Identify which cell holds the provided text, then report its (X, Y) central coordinate. 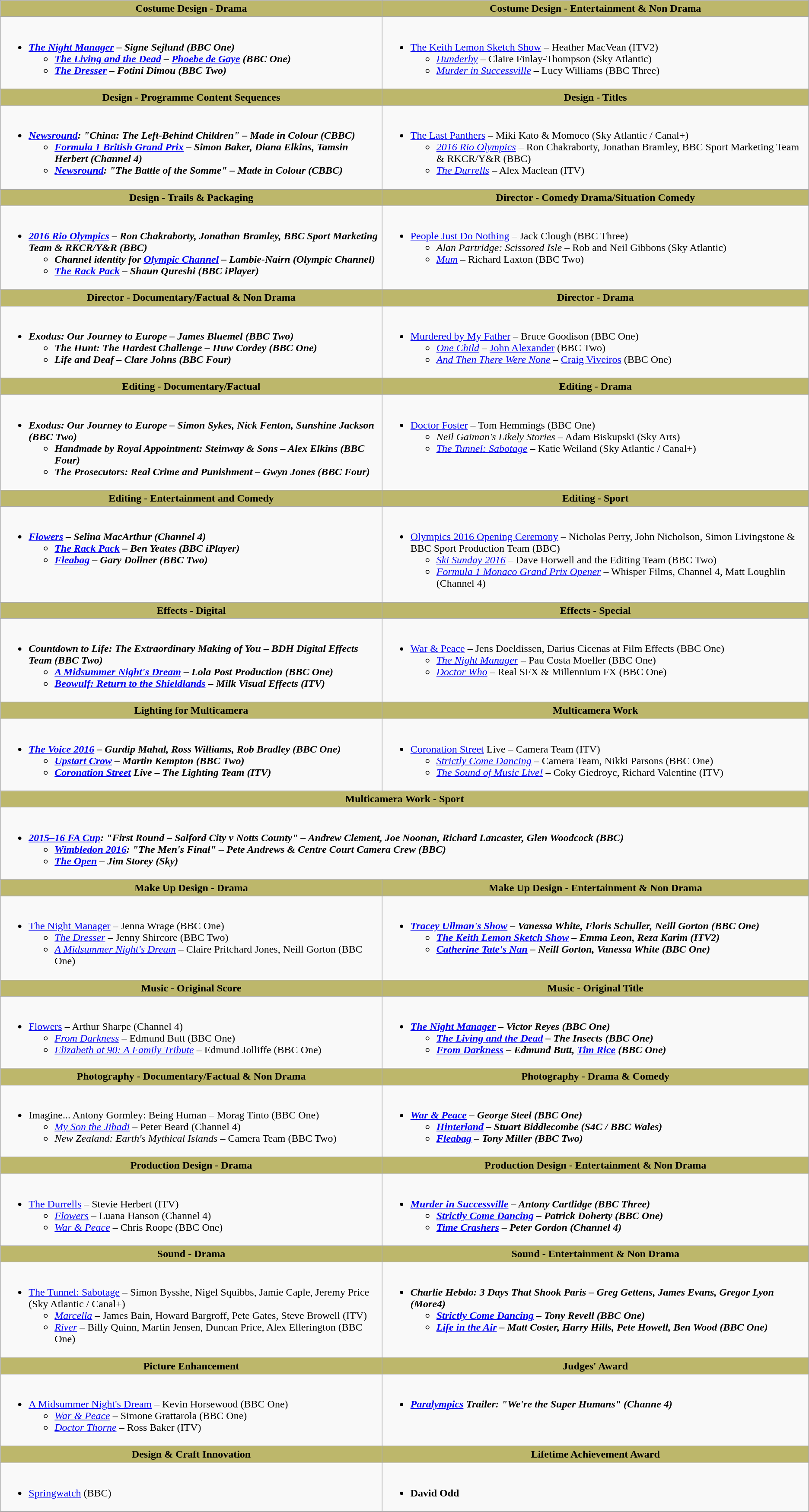
Make Up Design - Entertainment & Non Drama (596, 888)
Multicamera Work (596, 711)
Design - Programme Content Sequences (191, 97)
Photography - Drama & Comedy (596, 1077)
Production Design - Entertainment & Non Drama (596, 1165)
The Durrells – Stevie Herbert (ITV)Flowers – Luana Hanson (Channel 4)War & Peace – Chris Roope (BBC One) (191, 1210)
A Midsummer Night's Dream – Kevin Horsewood (BBC One)War & Peace – Simone Grattarola (BBC One)Doctor Thorne – Ross Baker (ITV) (191, 1410)
Design - Titles (596, 97)
Music - Original Title (596, 988)
Springwatch (BBC) (191, 1487)
Director - Documentary/Factual & Non Drama (191, 298)
Production Design - Drama (191, 1165)
Judges' Award (596, 1366)
Lighting for Multicamera (191, 711)
Make Up Design - Drama (191, 888)
Editing - Sport (596, 498)
Music - Original Score (191, 988)
Editing - Drama (596, 386)
Flowers – Arthur Sharpe (Channel 4)From Darkness – Edmund Butt (BBC One)Elizabeth at 90: A Family Tribute – Edmund Jolliffe (BBC One) (191, 1032)
Costume Design - Drama (191, 9)
Effects - Special (596, 610)
Photography - Documentary/Factual & Non Drama (191, 1077)
Costume Design - Entertainment & Non Drama (596, 9)
The Night Manager – Victor Reyes (BBC One)The Living and the Dead – The Insects (BBC One)From Darkness – Edmund Butt, Tim Rice (BBC One) (596, 1032)
Flowers – Selina MacArthur (Channel 4)The Rack Pack – Ben Yeates (BBC iPlayer)Fleabag – Gary Dollner (BBC Two) (191, 554)
Murder in Successville – Antony Cartlidge (BBC Three)Strictly Come Dancing – Patrick Doherty (BBC One)Time Crashers – Peter Gordon (Channel 4) (596, 1210)
David Odd (596, 1487)
Sound - Drama (191, 1254)
Design & Craft Innovation (191, 1455)
Effects - Digital (191, 610)
Picture Enhancement (191, 1366)
Lifetime Achievement Award (596, 1455)
The Night Manager – Signe Sejlund (BBC One)The Living and the Dead – Phoebe de Gaye (BBC One)The Dresser – Fotini Dimou (BBC Two) (191, 53)
Editing - Documentary/Factual (191, 386)
Sound - Entertainment & Non Drama (596, 1254)
Director - Drama (596, 298)
Exodus: Our Journey to Europe – James Bluemel (BBC Two)The Hunt: The Hardest Challenge – Huw Cordey (BBC One)Life and Deaf – Clare Johns (BBC Four) (191, 342)
Paralympics Trailer: "We're the Super Humans" (Channe 4) (596, 1410)
War & Peace – George Steel (BBC One)Hinterland – Stuart Biddlecombe (S4C / BBC Wales)Fleabag – Tony Miller (BBC Two) (596, 1121)
Director - Comedy Drama/Situation Comedy (596, 197)
People Just Do Nothing – Jack Clough (BBC Three)Alan Partridge: Scissored Isle – Rob and Neil Gibbons (Sky Atlantic)Mum – Richard Laxton (BBC Two) (596, 248)
Murdered by My Father – Bruce Goodison (BBC One)One Child – John Alexander (BBC Two)And Then There Were None – Craig Viveiros (BBC One) (596, 342)
Design - Trails & Packaging (191, 197)
Editing - Entertainment and Comedy (191, 498)
Multicamera Work - Sport (404, 799)
